Return the [x, y] coordinate for the center point of the cell that contains the specified text.  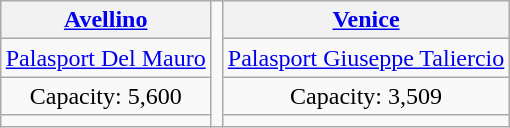
Venice [366, 20]
Palasport Giuseppe Taliercio [366, 58]
Capacity: 5,600 [106, 96]
Palasport Del Mauro [106, 58]
Capacity: 3,509 [366, 96]
Avellino [106, 20]
